Extract the (x, y) coordinate from the center of the cell holding the provided text.  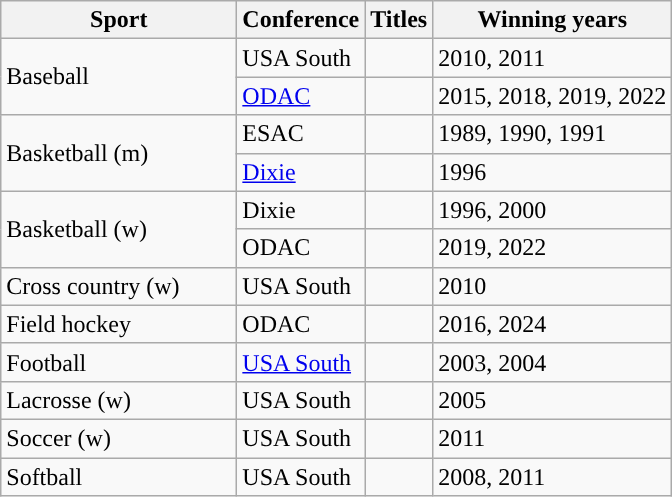
Football (119, 362)
2015, 2018, 2019, 2022 (552, 96)
ESAC (301, 134)
2010, 2011 (552, 58)
1996 (552, 172)
Cross country (w) (119, 286)
1989, 1990, 1991 (552, 134)
2005 (552, 400)
Softball (119, 477)
Soccer (w) (119, 438)
Field hockey (119, 324)
2008, 2011 (552, 477)
Basketball (m) (119, 153)
Conference (301, 20)
Lacrosse (w) (119, 400)
Sport (119, 20)
Winning years (552, 20)
2003, 2004 (552, 362)
2019, 2022 (552, 248)
2010 (552, 286)
Titles (399, 20)
1996, 2000 (552, 210)
Basketball (w) (119, 229)
2011 (552, 438)
Baseball (119, 77)
2016, 2024 (552, 324)
